Detect which cell encompasses the target text, then output its (X, Y) center coordinate. 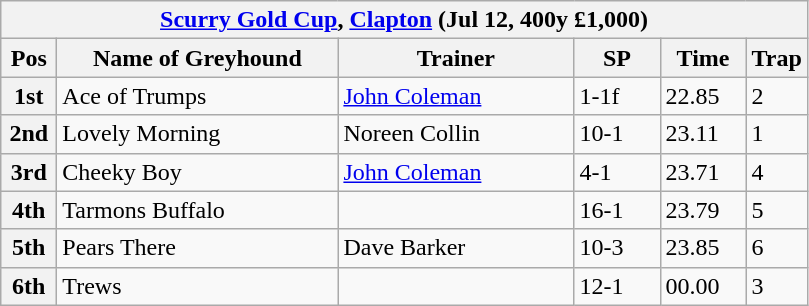
Name of Greyhound (198, 58)
6 (776, 248)
00.00 (703, 286)
10-1 (617, 134)
1-1f (617, 96)
Pos (29, 58)
Ace of Trumps (198, 96)
23.11 (703, 134)
5 (776, 210)
2 (776, 96)
4-1 (617, 172)
3 (776, 286)
23.71 (703, 172)
Lovely Morning (198, 134)
6th (29, 286)
23.85 (703, 248)
Time (703, 58)
Trainer (456, 58)
16-1 (617, 210)
Noreen Collin (456, 134)
Dave Barker (456, 248)
4th (29, 210)
Trews (198, 286)
23.79 (703, 210)
Tarmons Buffalo (198, 210)
Scurry Gold Cup, Clapton (Jul 12, 400y £1,000) (404, 20)
2nd (29, 134)
1 (776, 134)
12-1 (617, 286)
1st (29, 96)
Cheeky Boy (198, 172)
22.85 (703, 96)
5th (29, 248)
4 (776, 172)
SP (617, 58)
Pears There (198, 248)
Trap (776, 58)
3rd (29, 172)
10-3 (617, 248)
